Find where the given text appears and provide that cell's center as [X, Y] coordinate. 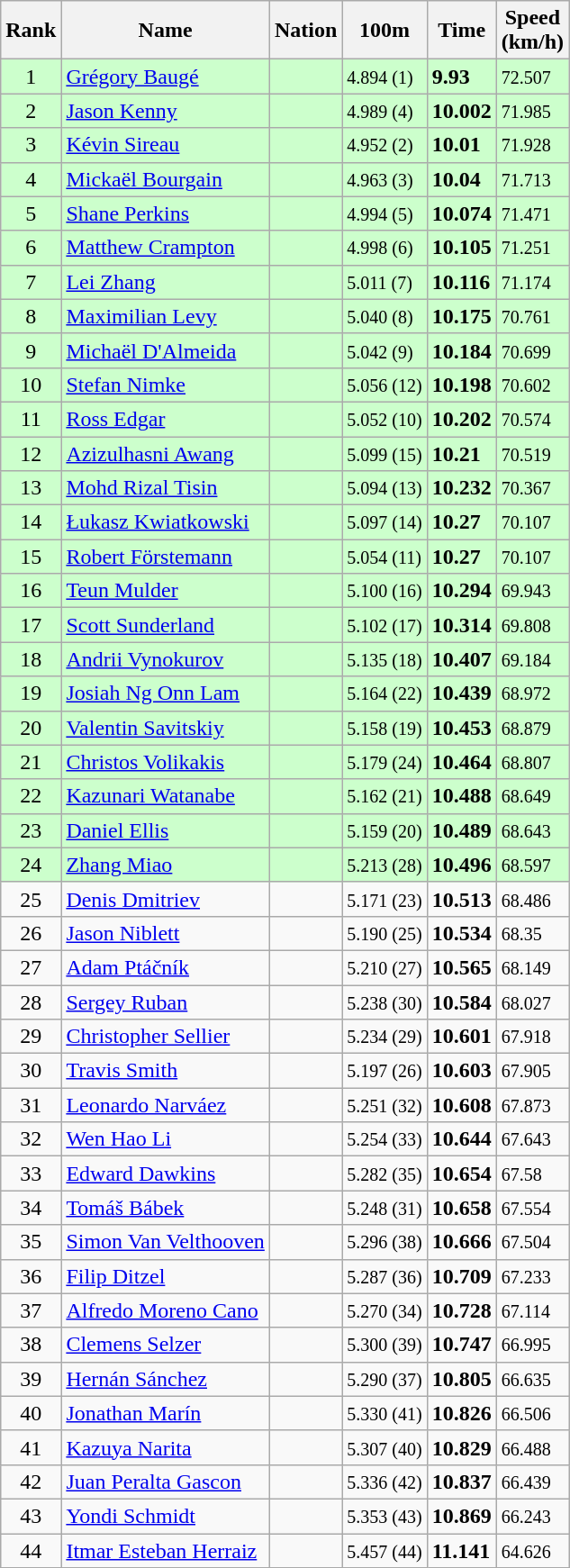
71.251 [532, 248]
36 [31, 1276]
Andrii Vynokurov [166, 659]
27 [31, 967]
11.141 [461, 1550]
10.534 [461, 933]
71.471 [532, 213]
Yondi Schmidt [166, 1516]
5.135 (18) [385, 659]
5.097 (14) [385, 522]
10.464 [461, 762]
28 [31, 1002]
11 [31, 419]
10.565 [461, 967]
5.056 (12) [385, 385]
10.184 [461, 350]
20 [31, 728]
40 [31, 1413]
5.011 (7) [385, 282]
Jason Niblett [166, 933]
10.608 [461, 1105]
5.251 (32) [385, 1105]
Nation [305, 31]
10.658 [461, 1208]
9 [31, 350]
18 [31, 659]
Łukasz Kwiatkowski [166, 522]
10.294 [461, 591]
66.488 [532, 1447]
67.114 [532, 1310]
4.998 (6) [385, 248]
Rank [31, 31]
Travis Smith [166, 1071]
72.507 [532, 77]
Tomáš Bábek [166, 1208]
5.094 (13) [385, 488]
10.584 [461, 1002]
68.027 [532, 1002]
10.869 [461, 1516]
10.601 [461, 1037]
Alfredo Moreno Cano [166, 1310]
5.330 (41) [385, 1413]
10.489 [461, 830]
10 [31, 385]
19 [31, 693]
31 [31, 1105]
5 [31, 213]
Grégory Baugé [166, 77]
69.943 [532, 591]
10.747 [461, 1345]
5.171 (23) [385, 899]
Mohd Rizal Tisin [166, 488]
70.367 [532, 488]
Azizulhasni Awang [166, 453]
26 [31, 933]
Josiah Ng Onn Lam [166, 693]
10.116 [461, 282]
Teun Mulder [166, 591]
5.238 (30) [385, 1002]
Zhang Miao [166, 865]
29 [31, 1037]
67.905 [532, 1071]
Kazuya Narita [166, 1447]
9.93 [461, 77]
Shane Perkins [166, 213]
Jason Kenny [166, 111]
Kazunari Watanabe [166, 796]
69.808 [532, 625]
69.184 [532, 659]
Ross Edgar [166, 419]
67.58 [532, 1174]
15 [31, 557]
66.635 [532, 1379]
5.248 (31) [385, 1208]
5.040 (8) [385, 316]
Christos Volikakis [166, 762]
71.713 [532, 179]
24 [31, 865]
5.210 (27) [385, 967]
5.054 (11) [385, 557]
67.554 [532, 1208]
6 [31, 248]
35 [31, 1242]
68.807 [532, 762]
10.04 [461, 179]
10.709 [461, 1276]
5.336 (42) [385, 1482]
68.649 [532, 796]
10.407 [461, 659]
5.287 (36) [385, 1276]
10.074 [461, 213]
Daniel Ellis [166, 830]
Valentin Savitskiy [166, 728]
Speed(km/h) [532, 31]
66.995 [532, 1345]
Adam Ptáčník [166, 967]
12 [31, 453]
10.826 [461, 1413]
2 [31, 111]
68.149 [532, 967]
Christopher Sellier [166, 1037]
5.179 (24) [385, 762]
5.102 (17) [385, 625]
71.928 [532, 145]
1 [31, 77]
5.100 (16) [385, 591]
10.513 [461, 899]
41 [31, 1447]
Edward Dawkins [166, 1174]
Sergey Ruban [166, 1002]
Name [166, 31]
4 [31, 179]
5.052 (10) [385, 419]
10.198 [461, 385]
10.603 [461, 1071]
37 [31, 1310]
5.197 (26) [385, 1071]
68.35 [532, 933]
10.175 [461, 316]
5.159 (20) [385, 830]
10.21 [461, 453]
Lei Zhang [166, 282]
5.353 (43) [385, 1516]
Maximilian Levy [166, 316]
Filip Ditzel [166, 1276]
5.300 (39) [385, 1345]
10.496 [461, 865]
10.644 [461, 1139]
8 [31, 316]
43 [31, 1516]
Robert Förstemann [166, 557]
10.488 [461, 796]
5.099 (15) [385, 453]
71.174 [532, 282]
5.213 (28) [385, 865]
Simon Van Velthooven [166, 1242]
Matthew Crampton [166, 248]
66.506 [532, 1413]
33 [31, 1174]
32 [31, 1139]
17 [31, 625]
10.829 [461, 1447]
Jonathan Marín [166, 1413]
Kévin Sireau [166, 145]
39 [31, 1379]
10.314 [461, 625]
67.873 [532, 1105]
Mickaël Bourgain [166, 179]
4.894 (1) [385, 77]
10.805 [461, 1379]
Stefan Nimke [166, 385]
5.254 (33) [385, 1139]
25 [31, 899]
68.879 [532, 728]
10.002 [461, 111]
Scott Sunderland [166, 625]
71.985 [532, 111]
13 [31, 488]
5.190 (25) [385, 933]
23 [31, 830]
67.918 [532, 1037]
Hernán Sánchez [166, 1379]
4.952 (2) [385, 145]
10.453 [461, 728]
Denis Dmitriev [166, 899]
66.439 [532, 1482]
5.282 (35) [385, 1174]
42 [31, 1482]
68.486 [532, 899]
10.837 [461, 1482]
10.01 [461, 145]
Michaël D'Almeida [166, 350]
4.994 (5) [385, 213]
70.602 [532, 385]
5.162 (21) [385, 796]
16 [31, 591]
34 [31, 1208]
10.654 [461, 1174]
67.643 [532, 1139]
10.728 [461, 1310]
7 [31, 282]
64.626 [532, 1550]
5.234 (29) [385, 1037]
5.296 (38) [385, 1242]
5.457 (44) [385, 1550]
68.972 [532, 693]
Leonardo Narváez [166, 1105]
5.270 (34) [385, 1310]
68.597 [532, 865]
5.158 (19) [385, 728]
68.643 [532, 830]
30 [31, 1071]
70.574 [532, 419]
67.504 [532, 1242]
67.233 [532, 1276]
Time [461, 31]
100m [385, 31]
4.989 (4) [385, 111]
Juan Peralta Gascon [166, 1482]
10.232 [461, 488]
22 [31, 796]
21 [31, 762]
4.963 (3) [385, 179]
38 [31, 1345]
5.307 (40) [385, 1447]
10.202 [461, 419]
70.761 [532, 316]
70.519 [532, 453]
5.164 (22) [385, 693]
70.699 [532, 350]
3 [31, 145]
Clemens Selzer [166, 1345]
Wen Hao Li [166, 1139]
10.439 [461, 693]
10.105 [461, 248]
5.290 (37) [385, 1379]
14 [31, 522]
44 [31, 1550]
66.243 [532, 1516]
10.666 [461, 1242]
5.042 (9) [385, 350]
Itmar Esteban Herraiz [166, 1550]
